Provide the (X, Y) coordinate of the cell's center where the given text is located.  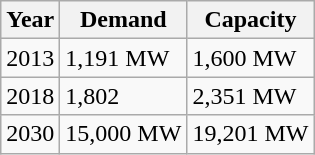
Demand (124, 20)
15,000 MW (124, 134)
Capacity (250, 20)
19,201 MW (250, 134)
Year (30, 20)
2013 (30, 58)
2018 (30, 96)
2,351 MW (250, 96)
1,600 MW (250, 58)
1,802 (124, 96)
2030 (30, 134)
1,191 MW (124, 58)
